Output the [X, Y] coordinate of the center of the cell containing the given text.  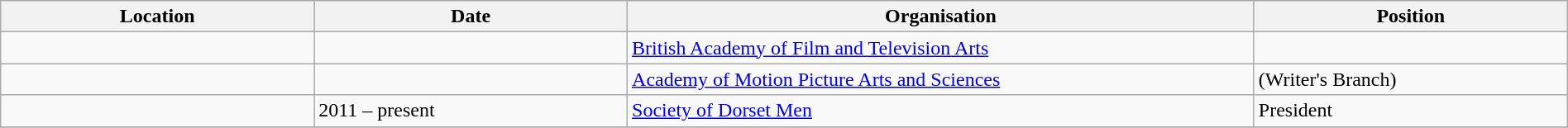
President [1411, 111]
Academy of Motion Picture Arts and Sciences [941, 79]
2011 – present [471, 111]
(Writer's Branch) [1411, 79]
Location [157, 17]
Position [1411, 17]
Society of Dorset Men [941, 111]
Date [471, 17]
Organisation [941, 17]
British Academy of Film and Television Arts [941, 48]
